Determine the (x, y) coordinate at the center of the cell enclosing the given text.  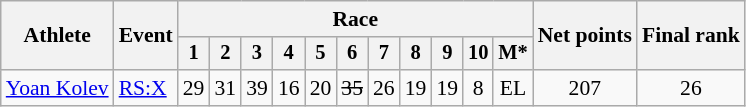
RS:X (146, 88)
Athlete (58, 36)
M* (512, 54)
29 (194, 88)
3 (257, 54)
10 (478, 54)
31 (225, 88)
6 (352, 54)
39 (257, 88)
1 (194, 54)
Yoan Kolev (58, 88)
Race (356, 19)
Net points (585, 36)
EL (512, 88)
2 (225, 54)
Final rank (691, 36)
5 (321, 54)
9 (447, 54)
207 (585, 88)
16 (289, 88)
7 (384, 54)
20 (321, 88)
4 (289, 54)
35 (352, 88)
Event (146, 36)
